Output the [X, Y] coordinate of the center of the cell containing the given text.  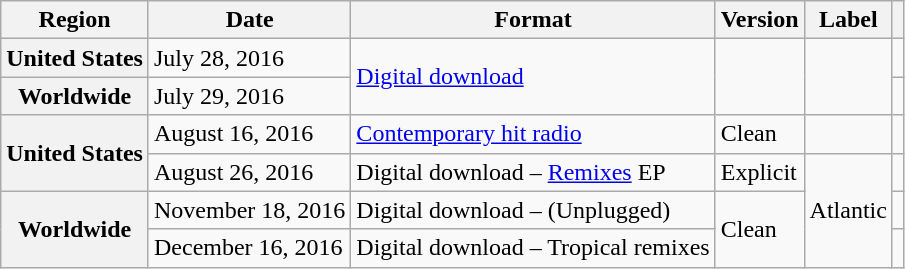
August 16, 2016 [249, 134]
Version [760, 20]
Label [848, 20]
Explicit [760, 172]
Region [75, 20]
Date [249, 20]
December 16, 2016 [249, 248]
Digital download – Tropical remixes [533, 248]
Format [533, 20]
Digital download [533, 77]
July 29, 2016 [249, 96]
November 18, 2016 [249, 210]
July 28, 2016 [249, 58]
Digital download – (Unplugged) [533, 210]
Digital download – Remixes EP [533, 172]
August 26, 2016 [249, 172]
Contemporary hit radio [533, 134]
Atlantic [848, 210]
